Pinpoint the cell where the given text exists, returning its [X, Y] midpoint coordinate. 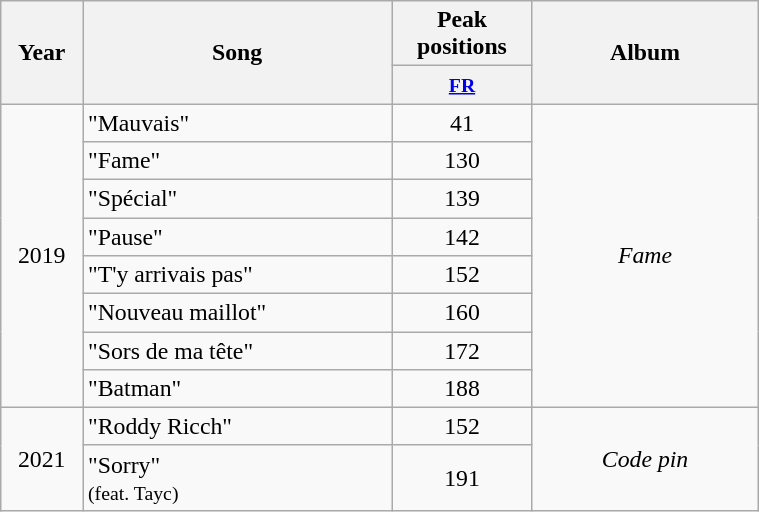
Peak positions [462, 34]
Code pin [644, 458]
2019 [42, 256]
FR [462, 85]
139 [462, 198]
Album [644, 52]
Song [236, 52]
"Sorry"(feat. Tayc) [236, 478]
"Fame" [236, 160]
142 [462, 236]
191 [462, 478]
"Roddy Ricch" [236, 426]
"T'y arrivais pas" [236, 274]
"Sors de ma tête" [236, 350]
Fame [644, 256]
130 [462, 160]
"Mauvais" [236, 123]
188 [462, 388]
"Batman" [236, 388]
"Spécial" [236, 198]
2021 [42, 458]
"Nouveau maillot" [236, 312]
172 [462, 350]
"Pause" [236, 236]
41 [462, 123]
Year [42, 52]
160 [462, 312]
